Capture the cell that displays the provided text and extract its (X, Y) central coordinate. 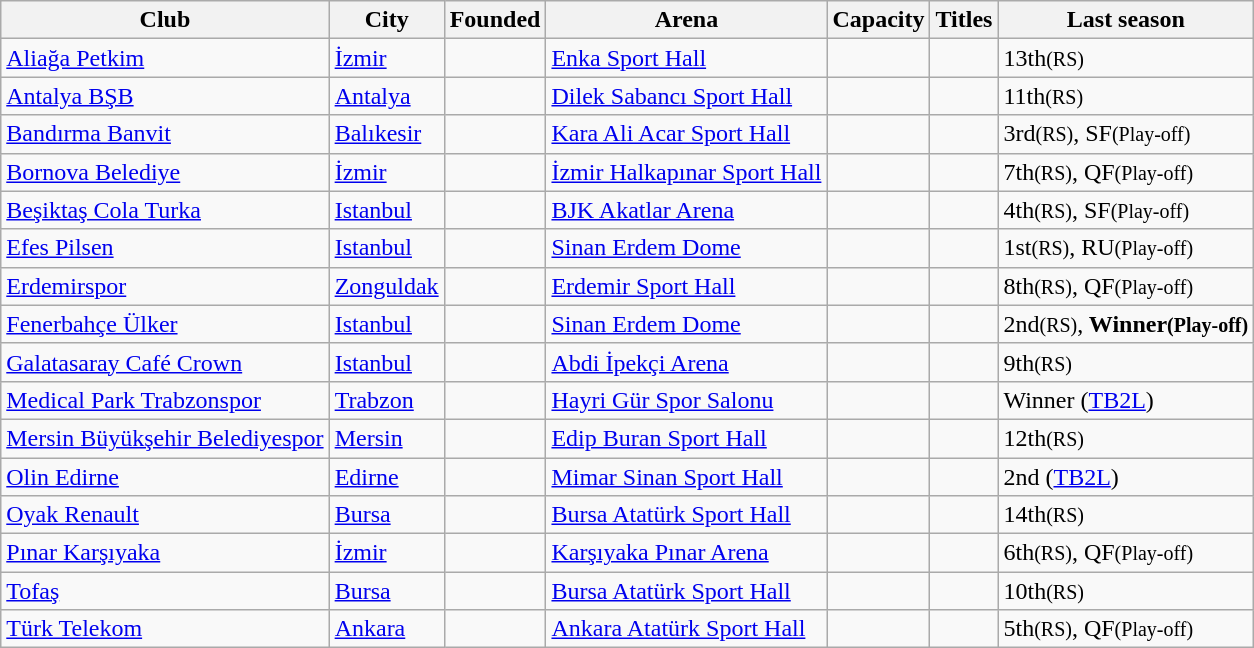
2nd (TB2L) (1126, 477)
14th(RS) (1126, 515)
9th(RS) (1126, 362)
Karşıyaka Pınar Arena (686, 553)
Edip Buran Sport Hall (686, 438)
Arena (686, 20)
Pınar Karşıyaka (165, 553)
Efes Pilsen (165, 248)
Bandırma Banvit (165, 134)
Bornova Belediye (165, 172)
Tofaş (165, 591)
6th(RS), QF(Play-off) (1126, 553)
Enka Sport Hall (686, 58)
Erdemir Sport Hall (686, 286)
11th(RS) (1126, 96)
Titles (964, 20)
Ankara (386, 629)
13th(RS) (1126, 58)
12th(RS) (1126, 438)
Abdi İpekçi Arena (686, 362)
Erdemirspor (165, 286)
Mersin Büyükşehir Belediyespor (165, 438)
Oyak Renault (165, 515)
4th(RS), SF(Play-off) (1126, 210)
Last season (1126, 20)
City (386, 20)
Mersin (386, 438)
Fenerbahçe Ülker (165, 324)
Founded (495, 20)
7th(RS), QF(Play-off) (1126, 172)
Winner (TB2L) (1126, 400)
Trabzon (386, 400)
Ankara Atatürk Sport Hall (686, 629)
5th(RS), QF(Play-off) (1126, 629)
Aliağa Petkim (165, 58)
Edirne (386, 477)
Türk Telekom (165, 629)
Beşiktaş Cola Turka (165, 210)
BJK Akatlar Arena (686, 210)
2nd(RS), Winner(Play-off) (1126, 324)
Galatasaray Café Crown (165, 362)
Capacity (878, 20)
Dilek Sabancı Sport Hall (686, 96)
Zonguldak (386, 286)
1st(RS), RU(Play-off) (1126, 248)
3rd(RS), SF(Play-off) (1126, 134)
Olin Edirne (165, 477)
Club (165, 20)
Antalya (386, 96)
Hayri Gür Spor Salonu (686, 400)
Antalya BŞB (165, 96)
Kara Ali Acar Sport Hall (686, 134)
8th(RS), QF(Play-off) (1126, 286)
İzmir Halkapınar Sport Hall (686, 172)
Medical Park Trabzonspor (165, 400)
Mimar Sinan Sport Hall (686, 477)
Balıkesir (386, 134)
10th(RS) (1126, 591)
